Return the (x, y) coordinate for the center point of the cell that contains the specified text.  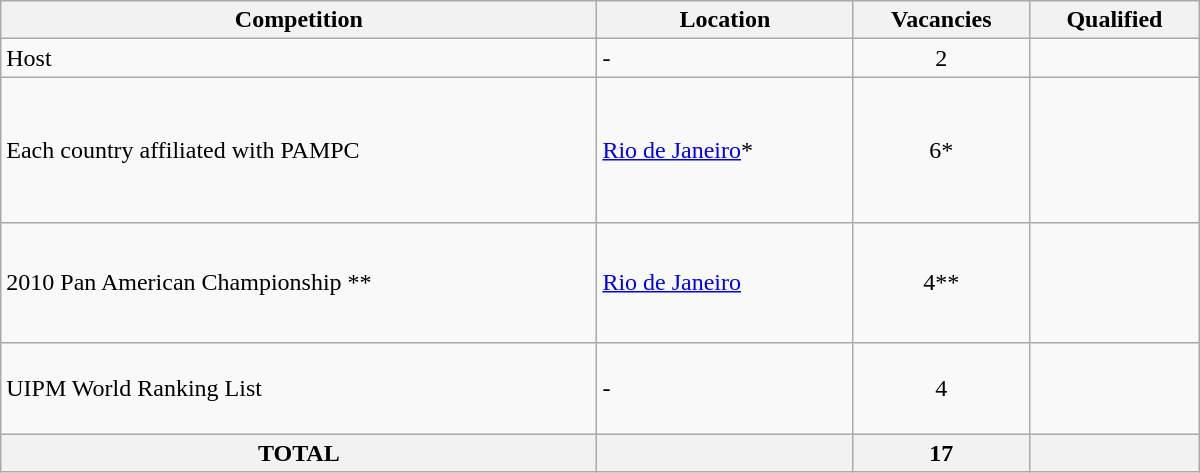
4 (942, 388)
Qualified (1115, 20)
17 (942, 453)
Rio de Janeiro* (725, 150)
Each country affiliated with PAMPC (299, 150)
Location (725, 20)
Competition (299, 20)
TOTAL (299, 453)
UIPM World Ranking List (299, 388)
Host (299, 58)
Rio de Janeiro (725, 282)
Vacancies (942, 20)
2010 Pan American Championship ** (299, 282)
2 (942, 58)
6* (942, 150)
4** (942, 282)
